Scan for the cell matching the given text and deliver its [x, y] coordinate at center. 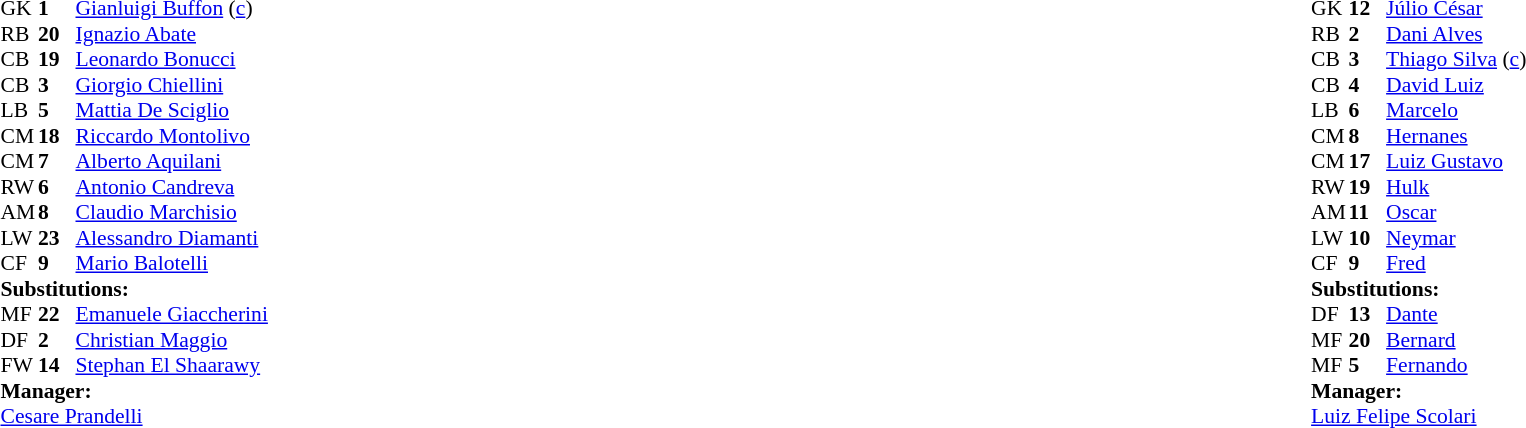
Alberto Aquilani [172, 161]
17 [1368, 161]
Oscar [1456, 213]
13 [1368, 315]
23 [57, 238]
Emanuele Giaccherini [172, 315]
7 [57, 161]
Christian Maggio [172, 340]
Dante [1456, 315]
Stephan El Shaarawy [172, 365]
Fred [1456, 263]
FW [19, 365]
18 [57, 136]
Luiz Gustavo [1456, 161]
Mattia De Sciglio [172, 111]
14 [57, 365]
4 [1368, 85]
Riccardo Montolivo [172, 136]
Mario Balotelli [172, 263]
Alessandro Diamanti [172, 238]
Thiago Silva (c) [1456, 59]
11 [1368, 213]
Bernard [1456, 340]
22 [57, 315]
Claudio Marchisio [172, 213]
Dani Alves [1456, 34]
Fernando [1456, 365]
Ignazio Abate [172, 34]
Leonardo Bonucci [172, 59]
10 [1368, 238]
Antonio Candreva [172, 187]
Giorgio Chiellini [172, 85]
Marcelo [1456, 111]
Hulk [1456, 187]
Hernanes [1456, 136]
David Luiz [1456, 85]
Neymar [1456, 238]
